Return the [X, Y] coordinate for the center point of the cell that contains the specified text.  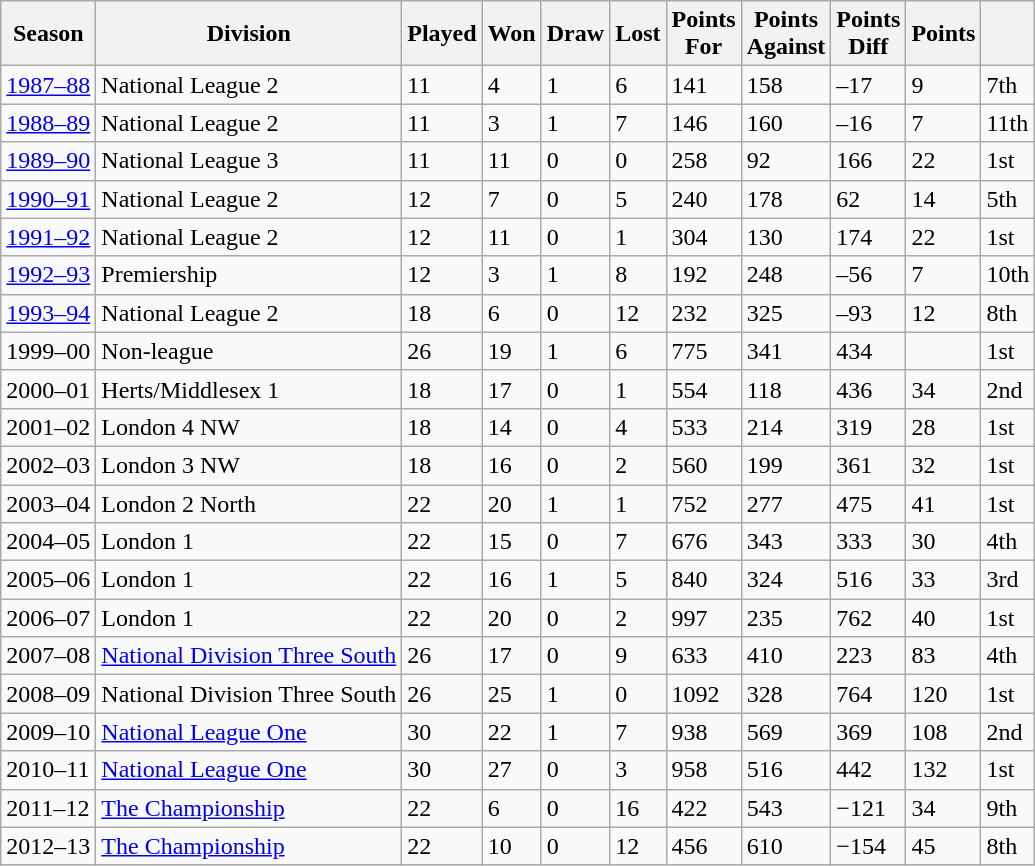
92 [786, 161]
−154 [868, 846]
5th [1008, 199]
London 3 NW [249, 465]
3rd [1008, 580]
174 [868, 237]
Non-league [249, 351]
2002–03 [48, 465]
2000–01 [48, 389]
19 [512, 351]
214 [786, 427]
2001–02 [48, 427]
Points [944, 34]
15 [512, 542]
840 [704, 580]
2008–09 [48, 694]
Played [442, 34]
120 [944, 694]
1988–89 [48, 123]
2009–10 [48, 732]
Herts/Middlesex 1 [249, 389]
328 [786, 694]
436 [868, 389]
146 [704, 123]
325 [786, 313]
28 [944, 427]
1992–93 [48, 275]
London 4 NW [249, 427]
775 [704, 351]
118 [786, 389]
434 [868, 351]
752 [704, 503]
1990–91 [48, 199]
958 [704, 770]
569 [786, 732]
Division [249, 34]
543 [786, 808]
223 [868, 656]
10 [512, 846]
Points Diff [868, 34]
2003–04 [48, 503]
1987–88 [48, 85]
235 [786, 618]
132 [944, 770]
2010–11 [48, 770]
Points Against [786, 34]
10th [1008, 275]
1993–94 [48, 313]
Lost [638, 34]
178 [786, 199]
361 [868, 465]
192 [704, 275]
1092 [704, 694]
762 [868, 618]
2007–08 [48, 656]
108 [944, 732]
475 [868, 503]
764 [868, 694]
319 [868, 427]
141 [704, 85]
1989–90 [48, 161]
Won [512, 34]
83 [944, 656]
2012–13 [48, 846]
158 [786, 85]
333 [868, 542]
40 [944, 618]
410 [786, 656]
240 [704, 199]
533 [704, 427]
166 [868, 161]
2004–05 [48, 542]
33 [944, 580]
9th [1008, 808]
2006–07 [48, 618]
–17 [868, 85]
–16 [868, 123]
277 [786, 503]
341 [786, 351]
Premiership [249, 275]
199 [786, 465]
160 [786, 123]
National League 3 [249, 161]
2005–06 [48, 580]
32 [944, 465]
258 [704, 161]
2011–12 [48, 808]
Draw [575, 34]
45 [944, 846]
41 [944, 503]
442 [868, 770]
304 [704, 237]
62 [868, 199]
343 [786, 542]
560 [704, 465]
369 [868, 732]
27 [512, 770]
232 [704, 313]
422 [704, 808]
554 [704, 389]
938 [704, 732]
Season [48, 34]
7th [1008, 85]
633 [704, 656]
456 [704, 846]
−121 [868, 808]
Points For [704, 34]
997 [704, 618]
11th [1008, 123]
1991–92 [48, 237]
676 [704, 542]
130 [786, 237]
8 [638, 275]
248 [786, 275]
London 2 North [249, 503]
–93 [868, 313]
1999–00 [48, 351]
324 [786, 580]
25 [512, 694]
–56 [868, 275]
610 [786, 846]
